Output the [X, Y] coordinate of the center of the cell containing the given text.  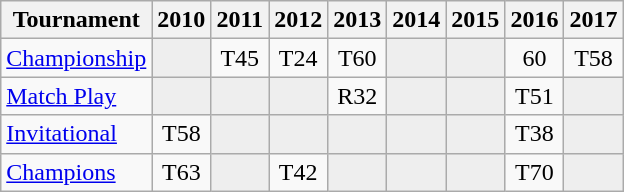
2015 [476, 20]
2012 [298, 20]
Championship [76, 58]
2014 [416, 20]
T51 [534, 96]
2017 [594, 20]
T60 [358, 58]
Champions [76, 172]
T63 [182, 172]
T70 [534, 172]
60 [534, 58]
T38 [534, 134]
2011 [240, 20]
2013 [358, 20]
Invitational [76, 134]
Tournament [76, 20]
T45 [240, 58]
R32 [358, 96]
2010 [182, 20]
T24 [298, 58]
T42 [298, 172]
2016 [534, 20]
Match Play [76, 96]
